Determine the [x, y] coordinate at the center of the cell enclosing the given text.  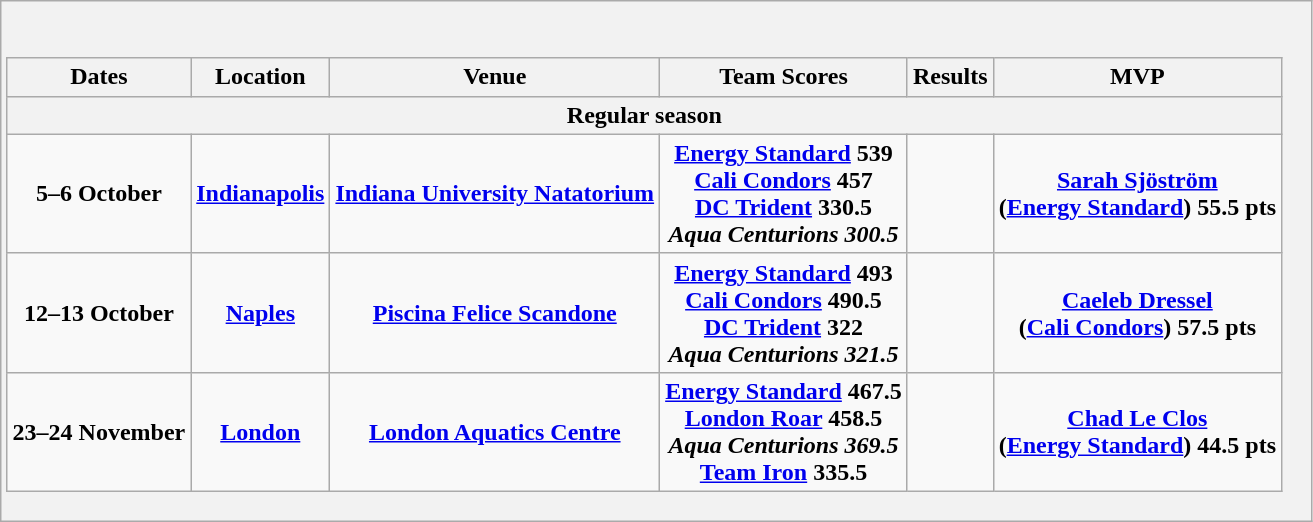
Venue [495, 77]
Indianapolis [260, 194]
Dates [99, 77]
Indiana University Natatorium [495, 194]
Energy Standard 467.5London Roar 458.5Aqua Centurions 369.5Team Iron 335.5 [784, 432]
MVP [1137, 77]
Naples [260, 312]
Piscina Felice Scandone [495, 312]
Regular season [644, 115]
Sarah Sjöström(Energy Standard) 55.5 pts [1137, 194]
Results [950, 77]
Caeleb Dressel(Cali Condors) 57.5 pts [1137, 312]
London Aquatics Centre [495, 432]
Team Scores [784, 77]
12–13 October [99, 312]
5–6 October [99, 194]
Energy Standard 539Cali Condors 457DC Trident 330.5Aqua Centurions 300.5 [784, 194]
Chad Le Clos(Energy Standard) 44.5 pts [1137, 432]
23–24 November [99, 432]
Energy Standard 493Cali Condors 490.5DC Trident 322Aqua Centurions 321.5 [784, 312]
London [260, 432]
Location [260, 77]
